Output the [X, Y] coordinate of the center of the cell containing the given text.  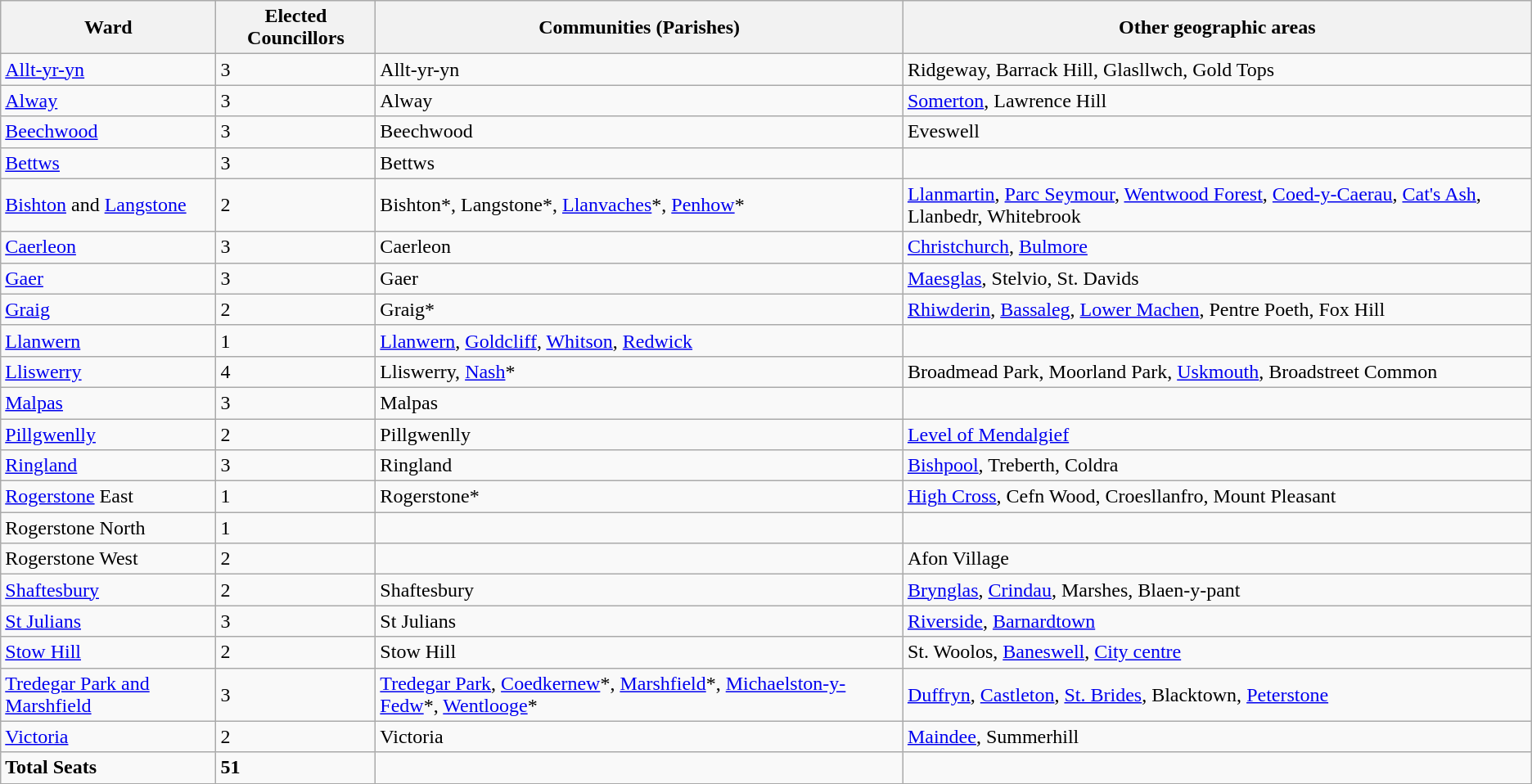
Communities (Parishes) [640, 28]
Broadmead Park, Moorland Park, Uskmouth, Broadstreet Common [1217, 372]
Level of Mendalgief [1217, 435]
St. Woolos, Baneswell, City centre [1217, 652]
Afon Village [1217, 559]
Somerton, Lawrence Hill [1217, 101]
Tredegar Park and Marshfield [108, 694]
Lliswerry, Nash* [640, 372]
Other geographic areas [1217, 28]
Maesglas, Stelvio, St. Davids [1217, 278]
Graig* [640, 309]
Brynglas, Crindau, Marshes, Blaen-y-pant [1217, 590]
Llanmartin, Parc Seymour, Wentwood Forest, Coed-y-Caerau, Cat's Ash, Llanbedr, Whitebrook [1217, 205]
Ridgeway, Barrack Hill, Glasllwch, Gold Tops [1217, 70]
Riverside, Barnardtown [1217, 621]
High Cross, Cefn Wood, Croesllanfro, Mount Pleasant [1217, 497]
Llanwern [108, 340]
Lliswerry [108, 372]
4 [296, 372]
Elected Councillors [296, 28]
Rhiwderin, Bassaleg, Lower Machen, Pentre Poeth, Fox Hill [1217, 309]
Total Seats [108, 768]
Rogerstone North [108, 528]
Bishton*, Langstone*, Llanvaches*, Penhow* [640, 205]
Duffryn, Castleton, St. Brides, Blacktown, Peterstone [1217, 694]
Bishton and Langstone [108, 205]
Graig [108, 309]
Llanwern, Goldcliff, Whitson, Redwick [640, 340]
Rogerstone West [108, 559]
Christchurch, Bulmore [1217, 247]
Maindee, Summerhill [1217, 737]
Tredegar Park, Coedkernew*, Marshfield*, Michaelston-y-Fedw*, Wentlooge* [640, 694]
Eveswell [1217, 132]
Rogerstone East [108, 497]
Rogerstone* [640, 497]
Ward [108, 28]
Bishpool, Treberth, Coldra [1217, 466]
51 [296, 768]
